Determine the (X, Y) coordinate at the center of the cell enclosing the given text.  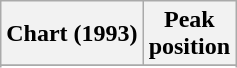
Peakposition (189, 34)
Chart (1993) (72, 34)
